Locate the cell with the specified text and output its [x, y] center coordinate. 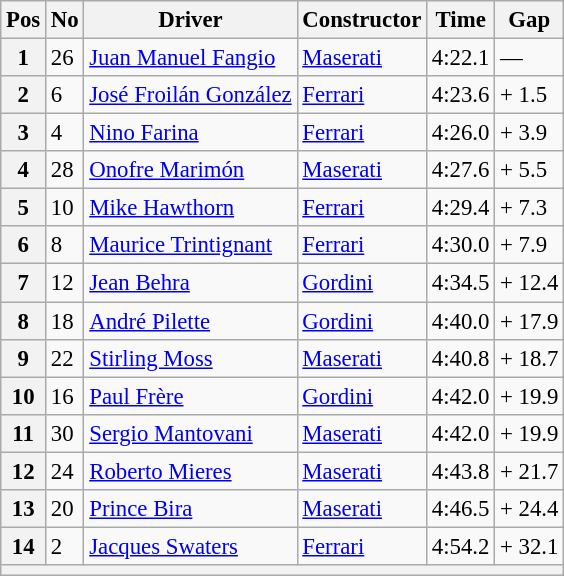
Time [461, 20]
+ 3.9 [530, 133]
9 [24, 358]
+ 21.7 [530, 471]
+ 32.1 [530, 546]
Sergio Mantovani [190, 433]
24 [65, 471]
José Froilán González [190, 95]
4:22.1 [461, 58]
16 [65, 396]
4:29.4 [461, 208]
Gap [530, 20]
Paul Frère [190, 396]
André Pilette [190, 321]
7 [24, 283]
4:46.5 [461, 509]
4:40.0 [461, 321]
1 [24, 58]
22 [65, 358]
+ 7.9 [530, 245]
30 [65, 433]
4:30.0 [461, 245]
+ 7.3 [530, 208]
5 [24, 208]
+ 1.5 [530, 95]
Driver [190, 20]
Prince Bira [190, 509]
4:34.5 [461, 283]
26 [65, 58]
4:43.8 [461, 471]
Constructor [362, 20]
13 [24, 509]
28 [65, 170]
Maurice Trintignant [190, 245]
+ 5.5 [530, 170]
14 [24, 546]
+ 17.9 [530, 321]
Jacques Swaters [190, 546]
18 [65, 321]
4:40.8 [461, 358]
20 [65, 509]
Stirling Moss [190, 358]
4:23.6 [461, 95]
Nino Farina [190, 133]
Jean Behra [190, 283]
4:26.0 [461, 133]
Juan Manuel Fangio [190, 58]
4:54.2 [461, 546]
4:27.6 [461, 170]
+ 12.4 [530, 283]
No [65, 20]
+ 24.4 [530, 509]
Onofre Marimón [190, 170]
— [530, 58]
3 [24, 133]
+ 18.7 [530, 358]
Roberto Mieres [190, 471]
Pos [24, 20]
11 [24, 433]
Mike Hawthorn [190, 208]
